From the cell containing the given text, extract its center point as [X, Y] coordinate. 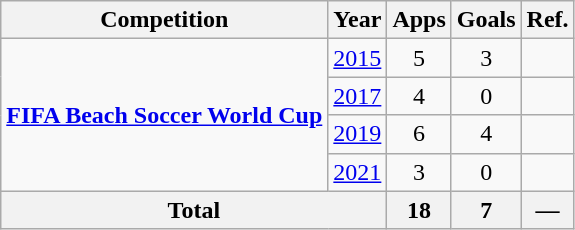
18 [419, 210]
Year [358, 20]
Apps [419, 20]
Total [194, 210]
2019 [358, 134]
2015 [358, 58]
6 [419, 134]
— [548, 210]
2017 [358, 96]
FIFA Beach Soccer World Cup [164, 115]
5 [419, 58]
Competition [164, 20]
Ref. [548, 20]
Goals [486, 20]
2021 [358, 172]
7 [486, 210]
